Provide the [x, y] coordinate of the cell's center where the given text is located.  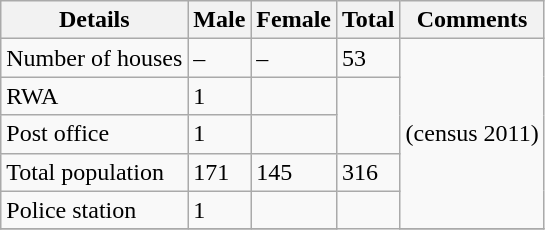
(census 2011) [472, 134]
Male [220, 20]
53 [369, 58]
Police station [94, 210]
Post office [94, 134]
Total population [94, 172]
171 [220, 172]
Comments [472, 20]
145 [294, 172]
316 [369, 172]
Number of houses [94, 58]
Total [369, 20]
RWA [94, 96]
Details [94, 20]
Female [294, 20]
